Provide the (X, Y) coordinate of the cell's center where the given text is located.  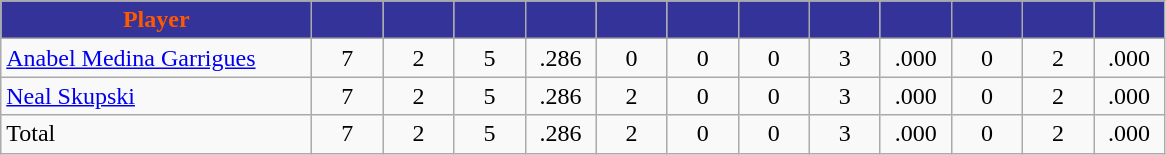
Player (156, 20)
Total (156, 134)
Anabel Medina Garrigues (156, 58)
Neal Skupski (156, 96)
